Locate the cell with the specified text and output its (X, Y) center coordinate. 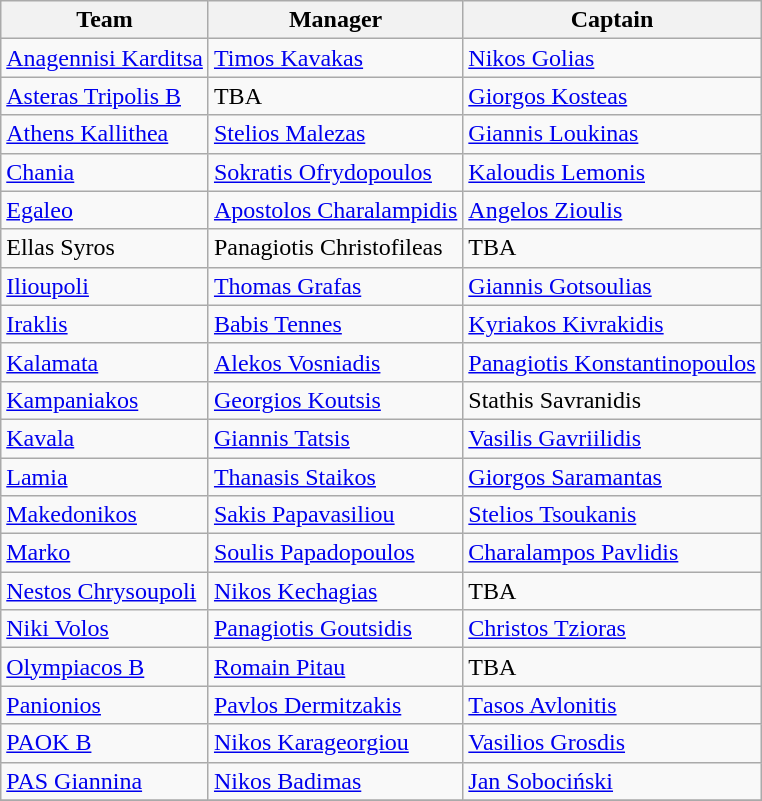
Kyriakos Kivrakidis (612, 324)
Panagiotis Christofileas (335, 248)
Panionios (105, 705)
Ilioupoli (105, 286)
Charalampos Pavlidis (612, 553)
Romain Pitau (335, 667)
Anagennisi Karditsa (105, 58)
Stathis Savranidis (612, 400)
Nikos Golias (612, 58)
Kavala (105, 438)
Manager (335, 20)
PAOK B (105, 743)
Giorgos Kosteas (612, 96)
Sakis Papavasiliou (335, 515)
Chania (105, 172)
Babis Tennes (335, 324)
Alekos Vosniadis (335, 362)
PAS Giannina (105, 781)
Team (105, 20)
Olympiacos B (105, 667)
Vasilis Gavriilidis (612, 438)
Marko (105, 553)
Christos Tzioras (612, 629)
Stelios Tsoukanis (612, 515)
Kalamata (105, 362)
Giorgos Saramantas (612, 477)
Makedonikos (105, 515)
Timos Kavakas (335, 58)
Georgios Koutsis (335, 400)
Nikos Kechagias (335, 591)
Athens Kallithea (105, 134)
Giannis Gotsoulias (612, 286)
Lamia (105, 477)
Nikos Karageorgiou (335, 743)
Soulis Papadopoulos (335, 553)
Stelios Malezas (335, 134)
Asteras Tripolis B (105, 96)
Vasilios Grosdis (612, 743)
Sokratis Ofrydopoulos (335, 172)
Giannis Tatsis (335, 438)
Nikos Badimas (335, 781)
Nestos Chrysoupoli (105, 591)
Jan Sobociński (612, 781)
Iraklis (105, 324)
Thanasis Staikos (335, 477)
Ellas Syros (105, 248)
Τasos Avlonitis (612, 705)
Angelos Zioulis (612, 210)
Pavlos Dermitzakis (335, 705)
Giannis Loukinas (612, 134)
Apostolos Charalampidis (335, 210)
Thomas Grafas (335, 286)
Panagiotis Konstantinopoulos (612, 362)
Niki Volos (105, 629)
Panagiotis Goutsidis (335, 629)
Kampaniakos (105, 400)
Captain (612, 20)
Egaleo (105, 210)
Kaloudis Lemonis (612, 172)
